Provide the (x, y) coordinate of the cell's center where the given text is located.  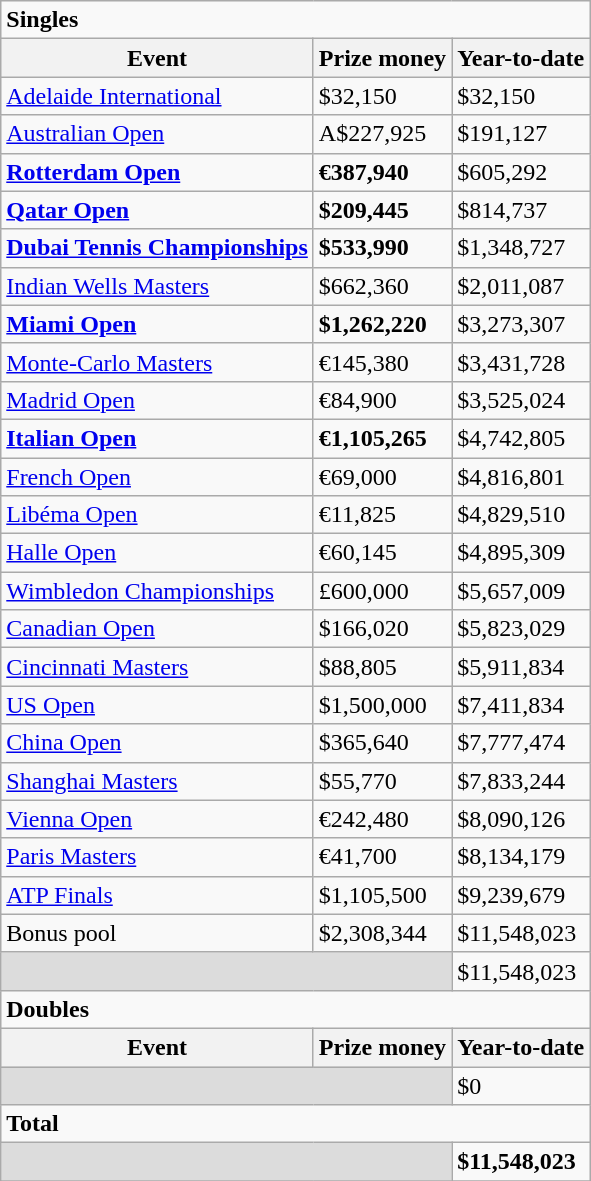
Halle Open (158, 553)
$8,134,179 (521, 857)
$662,360 (382, 286)
Wimbledon Championships (158, 591)
$4,742,805 (521, 438)
$191,127 (521, 134)
$1,348,727 (521, 248)
€1,105,265 (382, 438)
€145,380 (382, 362)
French Open (158, 477)
Doubles (296, 1009)
$209,445 (382, 210)
Adelaide International (158, 96)
Rotterdam Open (158, 172)
€11,825 (382, 515)
$2,011,087 (521, 286)
Paris Masters (158, 857)
€387,940 (382, 172)
€60,145 (382, 553)
$88,805 (382, 667)
€69,000 (382, 477)
Miami Open (158, 324)
$3,273,307 (521, 324)
Bonus pool (158, 933)
$4,895,309 (521, 553)
$605,292 (521, 172)
Monte-Carlo Masters (158, 362)
$1,105,500 (382, 895)
Libéma Open (158, 515)
$814,737 (521, 210)
$4,829,510 (521, 515)
$5,657,009 (521, 591)
$9,239,679 (521, 895)
$4,816,801 (521, 477)
€84,900 (382, 400)
Cincinnati Masters (158, 667)
$533,990 (382, 248)
$5,911,834 (521, 667)
$3,431,728 (521, 362)
$3,525,024 (521, 400)
£600,000 (382, 591)
Shanghai Masters (158, 781)
$55,770 (382, 781)
Madrid Open (158, 400)
$5,823,029 (521, 629)
$2,308,344 (382, 933)
$7,833,244 (521, 781)
Indian Wells Masters (158, 286)
Italian Open (158, 438)
$8,090,126 (521, 819)
$7,411,834 (521, 705)
$0 (521, 1085)
$365,640 (382, 743)
Singles (296, 20)
US Open (158, 705)
ATP Finals (158, 895)
Dubai Tennis Championships (158, 248)
$1,500,000 (382, 705)
China Open (158, 743)
$166,020 (382, 629)
Australian Open (158, 134)
€41,700 (382, 857)
Vienna Open (158, 819)
Total (296, 1124)
A$227,925 (382, 134)
Qatar Open (158, 210)
$1,262,220 (382, 324)
Canadian Open (158, 629)
€242,480 (382, 819)
$7,777,474 (521, 743)
